Provide the [X, Y] coordinate of the cell's center where the given text is located.  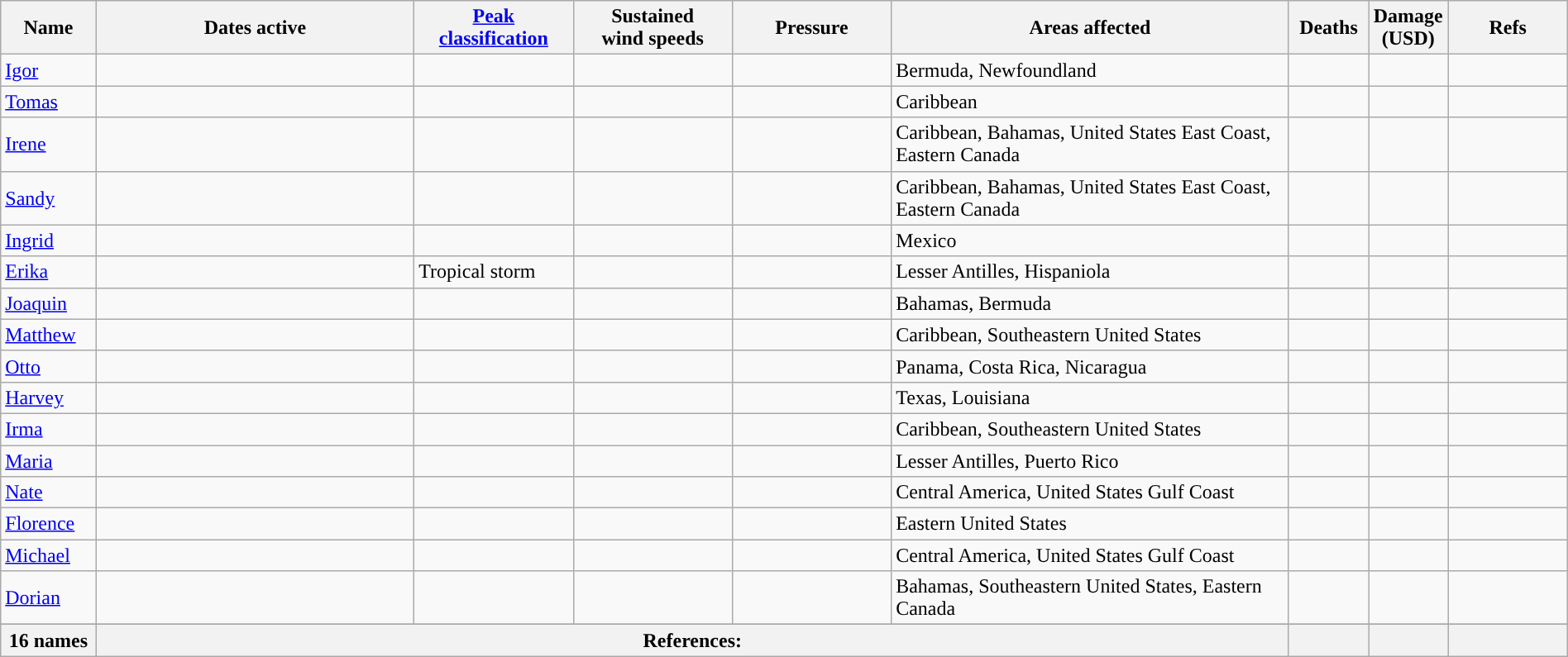
Ingrid [48, 240]
Florence [48, 524]
Michael [48, 555]
Joaquin [48, 303]
Dates active [255, 28]
Texas, Louisiana [1090, 398]
References: [692, 640]
Tomas [48, 102]
Damage(USD) [1408, 28]
Bahamas, Bermuda [1090, 303]
Deaths [1328, 28]
Eastern United States [1090, 524]
Name [48, 28]
Areas affected [1090, 28]
Peak classification [494, 28]
Caribbean [1090, 102]
16 names [48, 640]
Bermuda, Newfoundland [1090, 70]
Lesser Antilles, Puerto Rico [1090, 460]
Nate [48, 493]
Tropical storm [494, 272]
Maria [48, 460]
Lesser Antilles, Hispaniola [1090, 272]
Erika [48, 272]
Matthew [48, 335]
Pressure [811, 28]
Dorian [48, 598]
Bahamas, Southeastern United States, Eastern Canada [1090, 598]
Mexico [1090, 240]
Sustainedwind speeds [653, 28]
Harvey [48, 398]
Panama, Costa Rica, Nicaragua [1090, 366]
Otto [48, 366]
Irene [48, 144]
Igor [48, 70]
Irma [48, 429]
Sandy [48, 198]
Refs [1508, 28]
